Extract the [X, Y] coordinate from the center of the cell holding the provided text.  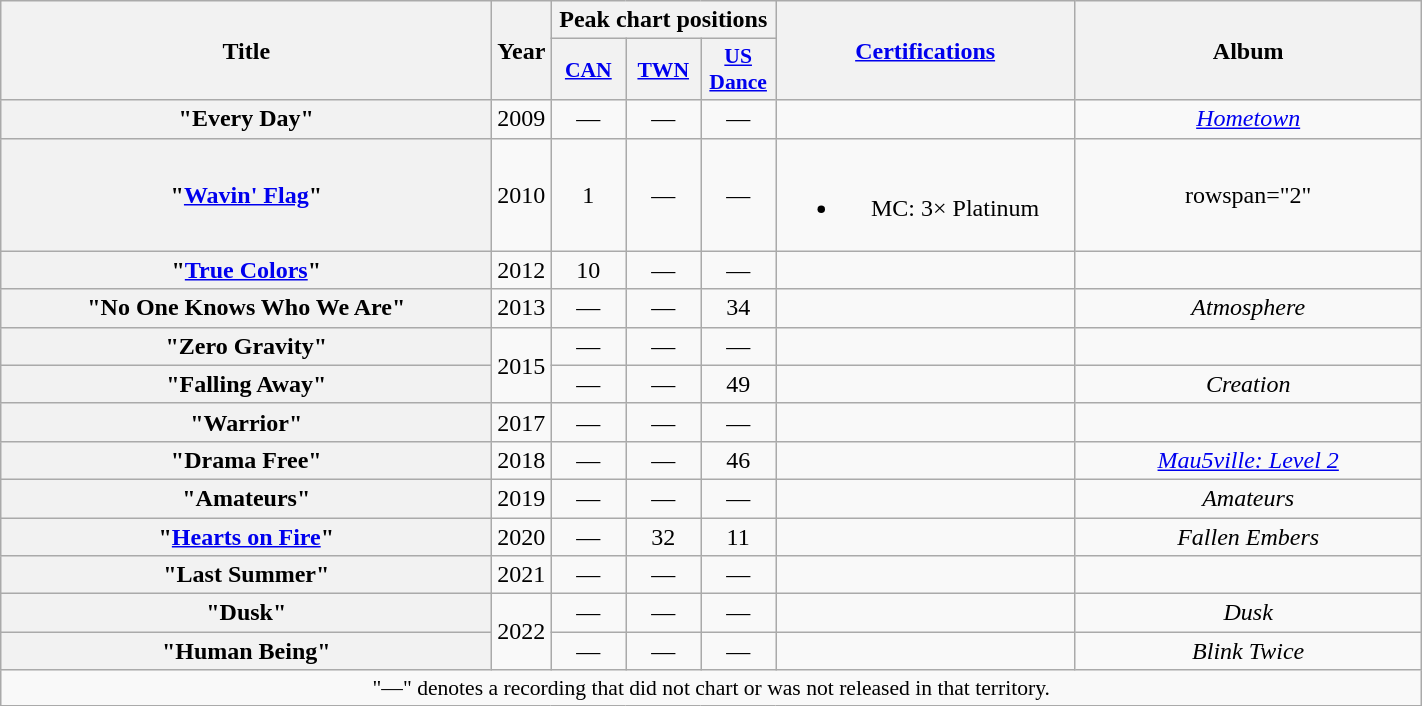
"Every Day" [246, 119]
Fallen Embers [1248, 537]
2021 [522, 575]
Title [246, 50]
"No One Knows Who We Are" [246, 308]
"Hearts on Fire" [246, 537]
CAN [588, 70]
"Zero Gravity" [246, 346]
10 [588, 270]
"Amateurs" [246, 498]
TWN [664, 70]
Mau5ville: Level 2 [1248, 460]
2015 [522, 365]
Atmosphere [1248, 308]
"Dusk" [246, 613]
2012 [522, 270]
"Falling Away" [246, 384]
2010 [522, 194]
2009 [522, 119]
"True Colors" [246, 270]
Peak chart positions [664, 20]
MC: 3× Platinum [926, 194]
11 [738, 537]
34 [738, 308]
32 [664, 537]
Dusk [1248, 613]
1 [588, 194]
"Human Being" [246, 651]
Album [1248, 50]
US Dance [738, 70]
2017 [522, 422]
"Drama Free" [246, 460]
"—" denotes a recording that did not chart or was not released in that territory. [712, 688]
Hometown [1248, 119]
2022 [522, 632]
2013 [522, 308]
49 [738, 384]
Blink Twice [1248, 651]
Certifications [926, 50]
"Last Summer" [246, 575]
2020 [522, 537]
2018 [522, 460]
"Warrior" [246, 422]
46 [738, 460]
"Wavin' Flag" [246, 194]
Creation [1248, 384]
Year [522, 50]
rowspan="2" [1248, 194]
2019 [522, 498]
Amateurs [1248, 498]
